Search for the cell housing the specified text and yield its (x, y) center coordinate. 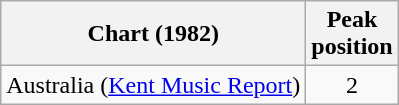
Peakposition (352, 34)
Australia (Kent Music Report) (154, 85)
Chart (1982) (154, 34)
2 (352, 85)
